From the cell containing the given text, extract its center point as [x, y] coordinate. 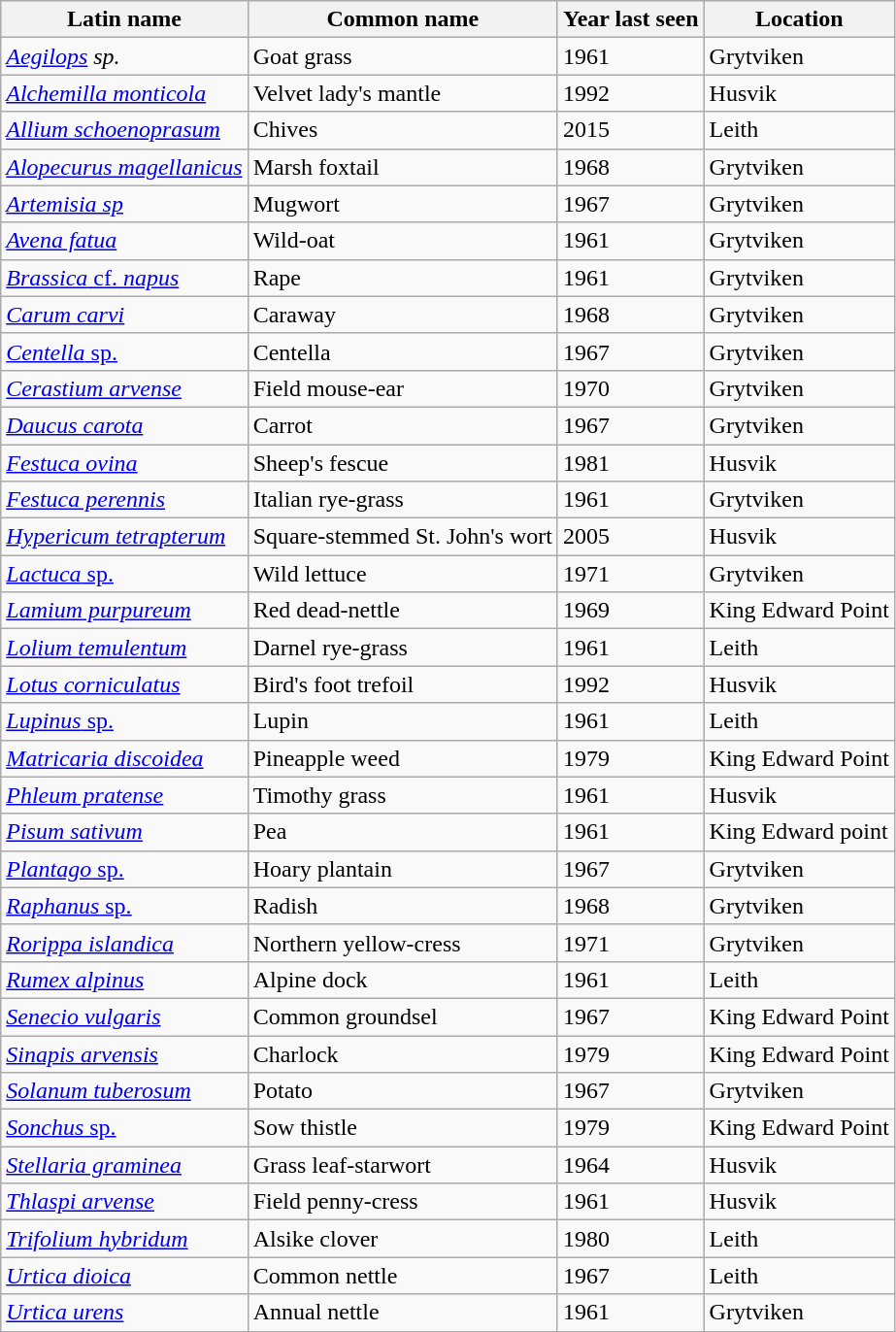
Pineapple weed [402, 758]
Italian rye-grass [402, 500]
Alpine dock [402, 980]
Grass leaf-starwort [402, 1165]
Hypericum tetrapterum [124, 537]
Lamium purpureum [124, 611]
Rorippa islandica [124, 943]
Location [799, 19]
1981 [631, 463]
Carum carvi [124, 315]
Solanum tuberosum [124, 1091]
Sheep's fescue [402, 463]
Lactuca sp. [124, 574]
Cerastium arvense [124, 388]
Rumex alpinus [124, 980]
Centella sp. [124, 351]
Allium schoenoprasum [124, 130]
Potato [402, 1091]
Pea [402, 832]
1964 [631, 1165]
Marsh foxtail [402, 167]
Plantago sp. [124, 869]
Darnel rye-grass [402, 648]
Red dead-nettle [402, 611]
Common nettle [402, 1276]
Alopecurus magellanicus [124, 167]
Trifolium hybridum [124, 1239]
Field penny-cress [402, 1202]
Latin name [124, 19]
Sow thistle [402, 1128]
Velvet lady's mantle [402, 93]
Stellaria graminea [124, 1165]
Carrot [402, 425]
Alchemilla monticola [124, 93]
Annual nettle [402, 1313]
Alsike clover [402, 1239]
Northern yellow-cress [402, 943]
Bird's foot trefoil [402, 684]
Timothy grass [402, 795]
Sinapis arvensis [124, 1053]
Senecio vulgaris [124, 1016]
1980 [631, 1239]
Goat grass [402, 56]
Brassica cf. napus [124, 278]
Chives [402, 130]
Lupin [402, 721]
Thlaspi arvense [124, 1202]
Charlock [402, 1053]
Square-stemmed St. John's wort [402, 537]
Festuca ovina [124, 463]
Year last seen [631, 19]
Artemisia sp [124, 204]
Lolium temulentum [124, 648]
Urtica dioica [124, 1276]
2005 [631, 537]
Common name [402, 19]
1969 [631, 611]
Wild lettuce [402, 574]
Pisum sativum [124, 832]
Raphanus sp. [124, 906]
Hoary plantain [402, 869]
Lupinus sp. [124, 721]
Common groundsel [402, 1016]
Phleum pratense [124, 795]
Caraway [402, 315]
Rape [402, 278]
Wild-oat [402, 241]
Field mouse-ear [402, 388]
King Edward point [799, 832]
1970 [631, 388]
2015 [631, 130]
Urtica urens [124, 1313]
Sonchus sp. [124, 1128]
Avena fatua [124, 241]
Festuca perennis [124, 500]
Matricaria discoidea [124, 758]
Lotus corniculatus [124, 684]
Daucus carota [124, 425]
Mugwort [402, 204]
Centella [402, 351]
Radish [402, 906]
Aegilops sp. [124, 56]
